Return [x, y] of the center of cell containing provided text 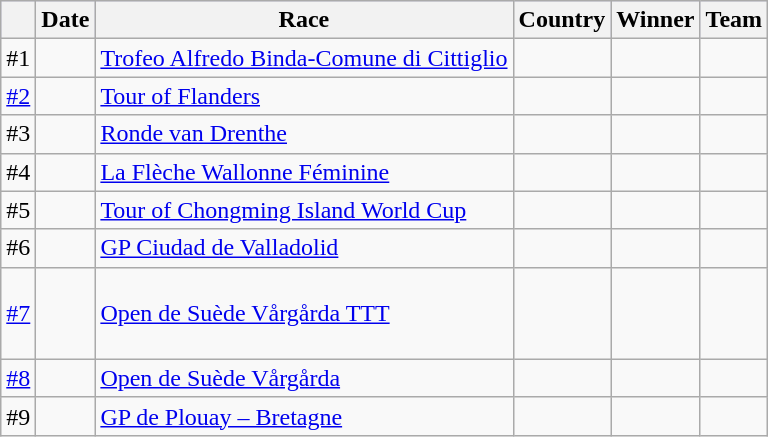
Open de Suède Vårgårda [304, 378]
#6 [18, 248]
Race [304, 20]
GP de Plouay – Bretagne [304, 416]
Country [562, 20]
La Flèche Wallonne Féminine [304, 172]
Tour of Flanders [304, 96]
#2 [18, 96]
#1 [18, 58]
Open de Suède Vårgårda TTT [304, 313]
Trofeo Alfredo Binda-Comune di Cittiglio [304, 58]
#8 [18, 378]
Date [66, 20]
#7 [18, 313]
#5 [18, 210]
Team [734, 20]
Ronde van Drenthe [304, 134]
Winner [656, 20]
GP Ciudad de Valladolid [304, 248]
#3 [18, 134]
Tour of Chongming Island World Cup [304, 210]
#9 [18, 416]
#4 [18, 172]
